From the cell containing the given text, extract its center point as [X, Y] coordinate. 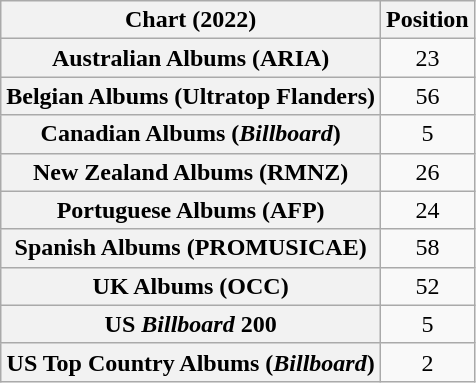
US Top Country Albums (Billboard) [191, 362]
56 [428, 96]
Australian Albums (ARIA) [191, 58]
23 [428, 58]
Portuguese Albums (AFP) [191, 210]
Chart (2022) [191, 20]
52 [428, 286]
Belgian Albums (Ultratop Flanders) [191, 96]
2 [428, 362]
Canadian Albums (Billboard) [191, 134]
UK Albums (OCC) [191, 286]
24 [428, 210]
New Zealand Albums (RMNZ) [191, 172]
Spanish Albums (PROMUSICAE) [191, 248]
58 [428, 248]
26 [428, 172]
Position [428, 20]
US Billboard 200 [191, 324]
